Extract the [X, Y] coordinate from the center of the cell holding the provided text.  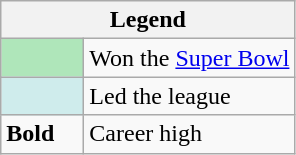
Bold [42, 134]
Legend [148, 20]
Won the Super Bowl [190, 58]
Career high [190, 134]
Led the league [190, 96]
